For the text-containing cell, return its midpoint in (x, y) coordinate format. 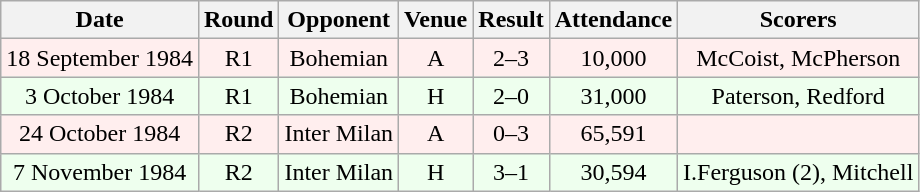
3–1 (511, 172)
7 November 1984 (100, 172)
Opponent (339, 20)
0–3 (511, 134)
3 October 1984 (100, 96)
Round (238, 20)
Paterson, Redford (798, 96)
Venue (436, 20)
I.Ferguson (2), Mitchell (798, 172)
24 October 1984 (100, 134)
McCoist, McPherson (798, 58)
10,000 (613, 58)
65,591 (613, 134)
31,000 (613, 96)
Scorers (798, 20)
Attendance (613, 20)
30,594 (613, 172)
2–3 (511, 58)
18 September 1984 (100, 58)
2–0 (511, 96)
Result (511, 20)
Date (100, 20)
